Scan for the cell matching the given text and deliver its (x, y) coordinate at center. 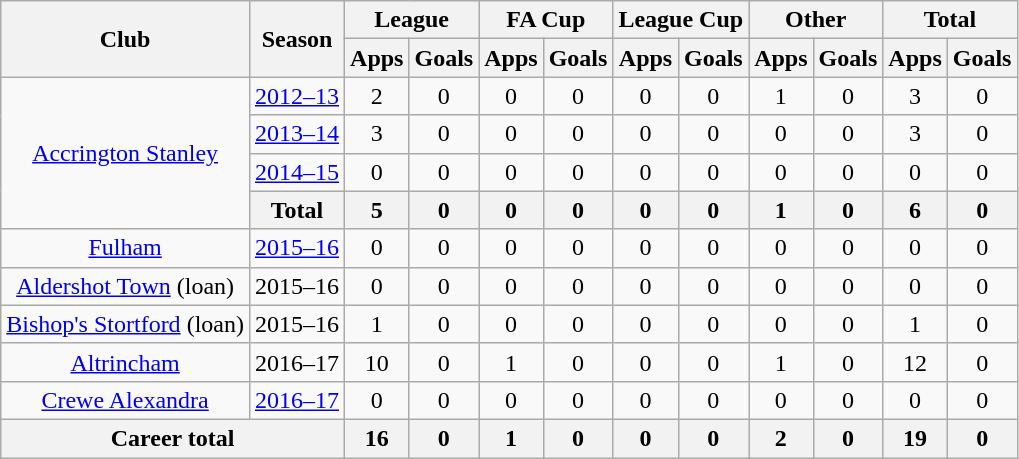
5 (377, 210)
Crewe Alexandra (126, 400)
6 (915, 210)
2013–14 (296, 134)
Altrincham (126, 362)
Other (816, 20)
19 (915, 438)
16 (377, 438)
12 (915, 362)
Career total (173, 438)
Club (126, 39)
10 (377, 362)
Bishop's Stortford (loan) (126, 324)
FA Cup (546, 20)
League (412, 20)
2014–15 (296, 172)
Accrington Stanley (126, 153)
Aldershot Town (loan) (126, 286)
Fulham (126, 248)
League Cup (681, 20)
Season (296, 39)
2012–13 (296, 96)
